From the cell containing the given text, extract its center point as [X, Y] coordinate. 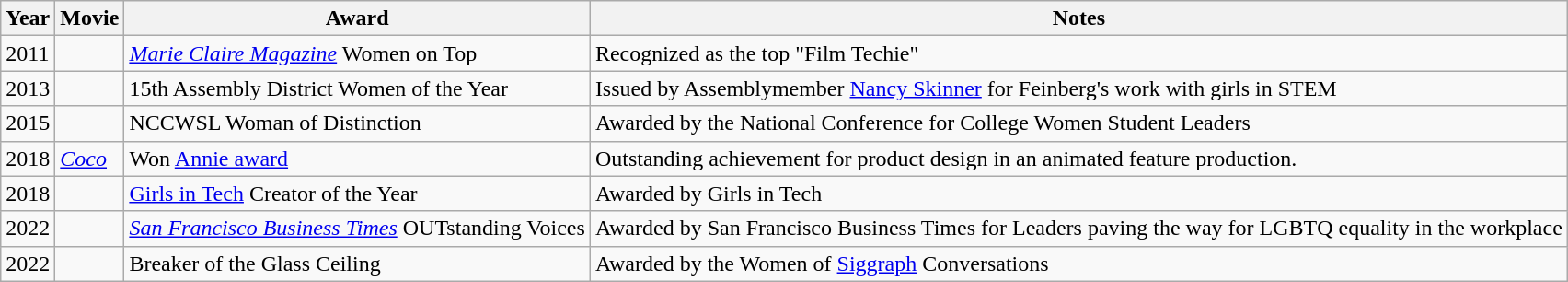
Awarded by the Women of Siggraph Conversations [1078, 264]
2011 [28, 53]
Awarded by San Francisco Business Times for Leaders paving the way for LGBTQ equality in the workplace [1078, 229]
Marie Claire Magazine Women on Top [357, 53]
Notes [1078, 18]
NCCWSL Woman of Distinction [357, 123]
15th Assembly District Women of the Year [357, 88]
2015 [28, 123]
Breaker of the Glass Ceiling [357, 264]
Won Annie award [357, 159]
Year [28, 18]
San Francisco Business Times OUTstanding Voices [357, 229]
Awarded by the National Conference for College Women Student Leaders [1078, 123]
2013 [28, 88]
Awarded by Girls in Tech [1078, 194]
Award [357, 18]
Movie [90, 18]
Recognized as the top "Film Techie" [1078, 53]
Issued by Assemblymember Nancy Skinner for Feinberg's work with girls in STEM [1078, 88]
Girls in Tech Creator of the Year [357, 194]
Coco [90, 159]
Outstanding achievement for product design in an animated feature production. [1078, 159]
